Capture the cell that displays the provided text and extract its [x, y] central coordinate. 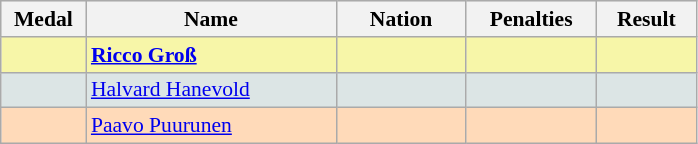
Ricco Groß [211, 55]
Medal [44, 19]
Name [211, 19]
Paavo Puurunen [211, 126]
Halvard Hanevold [211, 90]
Result [646, 19]
Penalties [531, 19]
Nation [401, 19]
